Scan for the cell matching the given text and deliver its [x, y] coordinate at center. 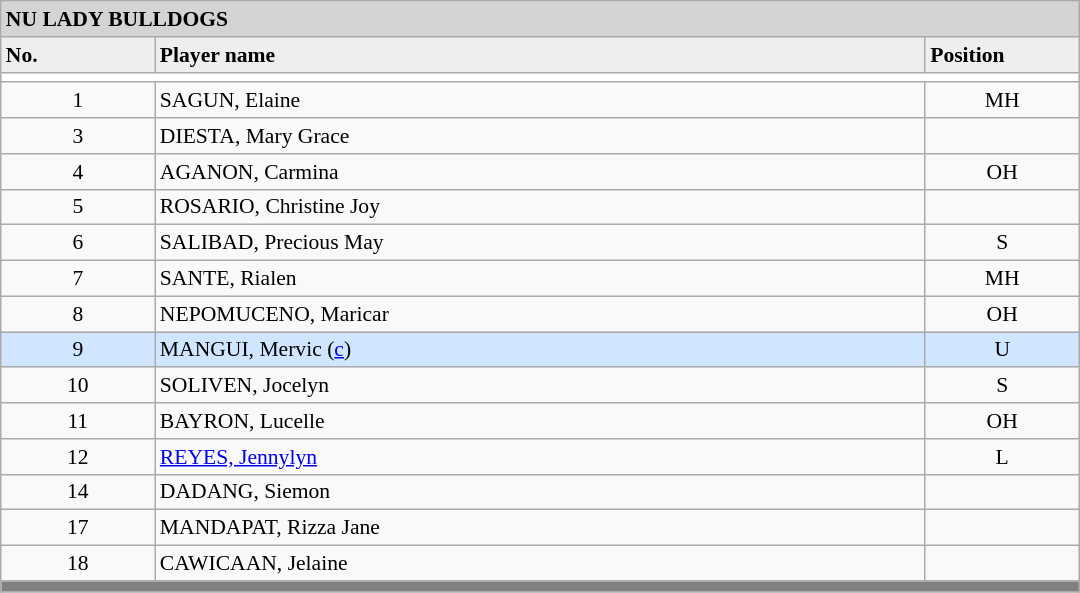
MANDAPAT, Rizza Jane [540, 528]
SAGUN, Elaine [540, 101]
SOLIVEN, Jocelyn [540, 386]
11 [78, 421]
7 [78, 279]
SALIBAD, Precious May [540, 243]
6 [78, 243]
CAWICAAN, Jelaine [540, 564]
REYES, Jennylyn [540, 457]
1 [78, 101]
3 [78, 136]
MANGUI, Mervic (c) [540, 350]
Position [1002, 55]
DADANG, Siemon [540, 492]
U [1002, 350]
14 [78, 492]
17 [78, 528]
4 [78, 172]
AGANON, Carmina [540, 172]
BAYRON, Lucelle [540, 421]
Player name [540, 55]
NEPOMUCENO, Maricar [540, 314]
8 [78, 314]
No. [78, 55]
9 [78, 350]
5 [78, 207]
10 [78, 386]
L [1002, 457]
SANTE, Rialen [540, 279]
DIESTA, Mary Grace [540, 136]
NU LADY BULLDOGS [540, 19]
18 [78, 564]
12 [78, 457]
ROSARIO, Christine Joy [540, 207]
